Return [X, Y] of the center of cell containing provided text 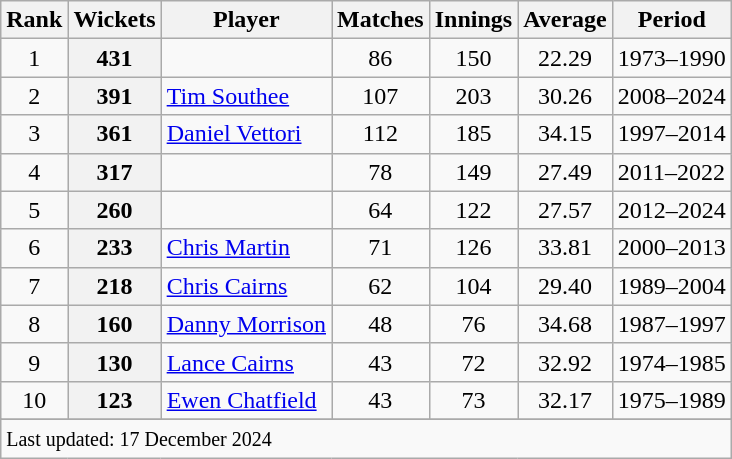
260 [114, 210]
Innings [473, 20]
Last updated: 17 December 2024 [366, 438]
Player [246, 20]
34.15 [566, 134]
123 [114, 400]
62 [381, 286]
32.92 [566, 362]
Daniel Vettori [246, 134]
Matches [381, 20]
160 [114, 324]
1975–1989 [672, 400]
48 [381, 324]
1989–2004 [672, 286]
185 [473, 134]
30.26 [566, 96]
1987–1997 [672, 324]
7 [34, 286]
107 [381, 96]
2008–2024 [672, 96]
22.29 [566, 58]
104 [473, 286]
32.17 [566, 400]
Rank [34, 20]
6 [34, 248]
1973–1990 [672, 58]
391 [114, 96]
5 [34, 210]
149 [473, 172]
Chris Cairns [246, 286]
76 [473, 324]
218 [114, 286]
86 [381, 58]
Average [566, 20]
72 [473, 362]
78 [381, 172]
1974–1985 [672, 362]
33.81 [566, 248]
Danny Morrison [246, 324]
122 [473, 210]
1 [34, 58]
Tim Southee [246, 96]
Period [672, 20]
64 [381, 210]
126 [473, 248]
27.49 [566, 172]
203 [473, 96]
8 [34, 324]
3 [34, 134]
2 [34, 96]
431 [114, 58]
29.40 [566, 286]
Ewen Chatfield [246, 400]
4 [34, 172]
112 [381, 134]
233 [114, 248]
71 [381, 248]
1997–2014 [672, 134]
150 [473, 58]
Lance Cairns [246, 362]
34.68 [566, 324]
9 [34, 362]
317 [114, 172]
2000–2013 [672, 248]
2012–2024 [672, 210]
Chris Martin [246, 248]
130 [114, 362]
27.57 [566, 210]
2011–2022 [672, 172]
73 [473, 400]
10 [34, 400]
361 [114, 134]
Wickets [114, 20]
